Detect which cell encompasses the target text, then output its [X, Y] center coordinate. 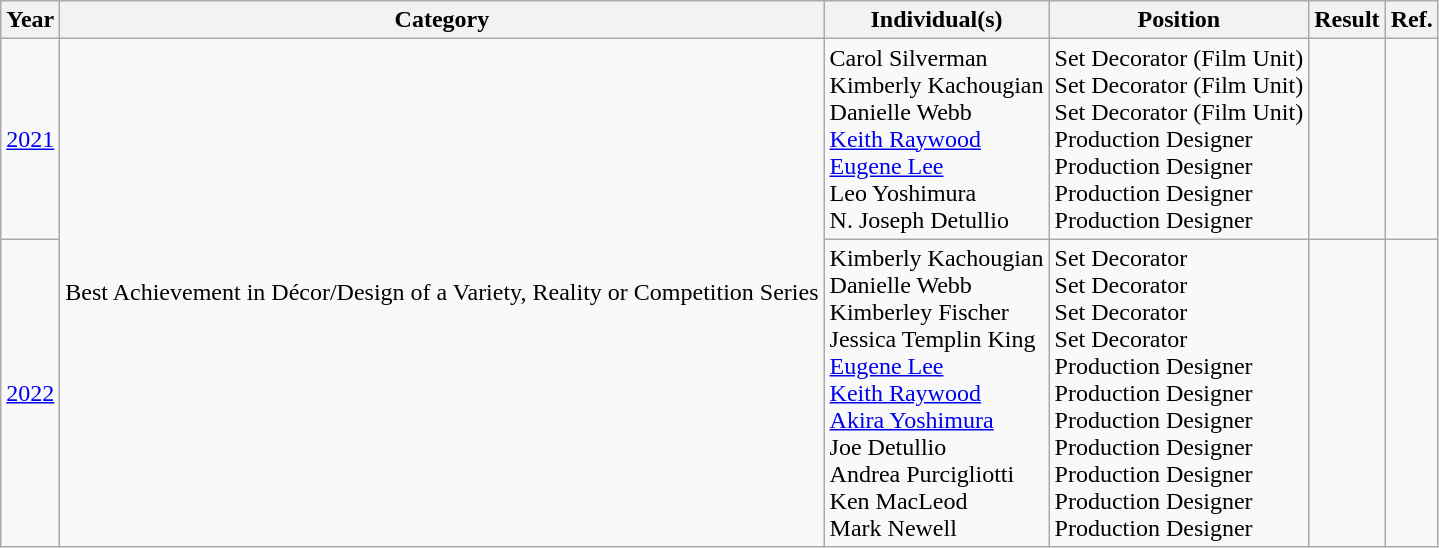
Individual(s) [936, 20]
Carol Silverman Kimberly Kachougian Danielle Webb Keith Raywood Eugene Lee Leo Yoshimura N. Joseph Detullio [936, 139]
2021 [30, 139]
Best Achievement in Décor/Design of a Variety, Reality or Competition Series [442, 293]
Year [30, 20]
Position [1179, 20]
Result [1347, 20]
2022 [30, 393]
Ref. [1412, 20]
Category [442, 20]
